Return (X, Y) of the center of cell containing provided text 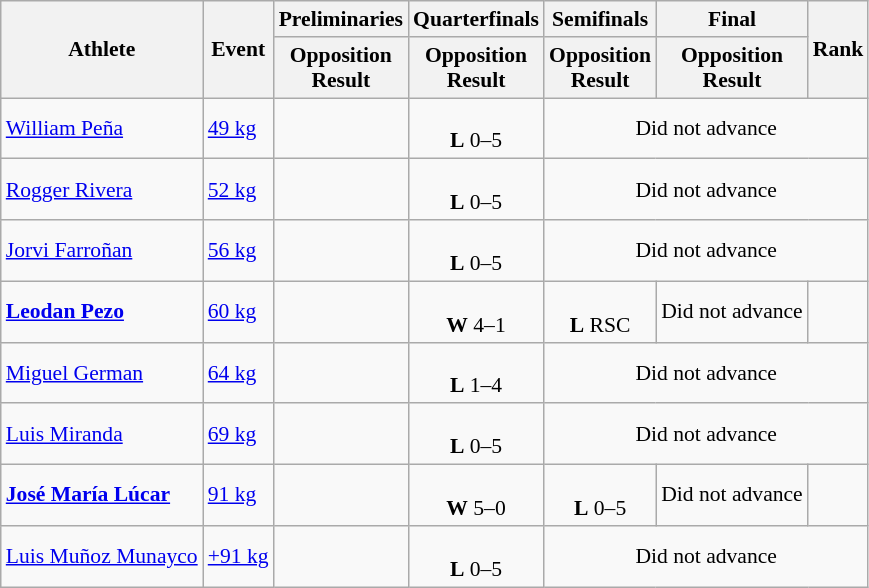
Quarterfinals (476, 19)
+91 kg (238, 556)
52 kg (238, 190)
Preliminaries (341, 19)
W 4–1 (476, 312)
L 1–4 (476, 372)
Event (238, 50)
91 kg (238, 496)
W 5–0 (476, 496)
69 kg (238, 434)
L RSC (600, 312)
Athlete (102, 50)
Miguel German (102, 372)
56 kg (238, 250)
William Peña (102, 128)
Leodan Pezo (102, 312)
Luis Miranda (102, 434)
Rank (838, 50)
60 kg (238, 312)
64 kg (238, 372)
Jorvi Farroñan (102, 250)
Semifinals (600, 19)
José María Lúcar (102, 496)
Final (732, 19)
Luis Muñoz Munayco (102, 556)
49 kg (238, 128)
Rogger Rivera (102, 190)
